Find where the given text appears and provide that cell's center as [x, y] coordinate. 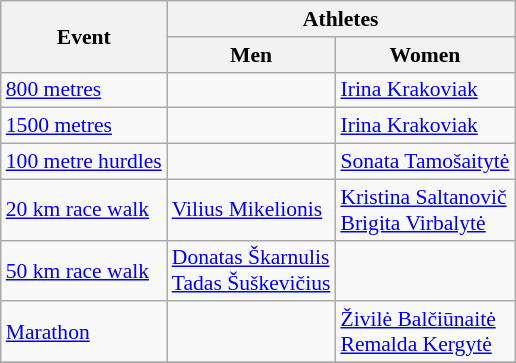
Event [84, 36]
Men [252, 55]
800 metres [84, 90]
Athletes [341, 19]
Women [424, 55]
Živilė Balčiūnaitė Remalda Kergytė [424, 332]
Vilius Mikelionis [252, 210]
Sonata Tamošaitytė [424, 162]
Marathon [84, 332]
20 km race walk [84, 210]
1500 metres [84, 126]
50 km race walk [84, 270]
100 metre hurdles [84, 162]
Donatas Škarnulis Tadas Šuškevičius [252, 270]
Kristina Saltanovič Brigita Virbalytė [424, 210]
